Pinpoint the cell where the given text exists, returning its (X, Y) midpoint coordinate. 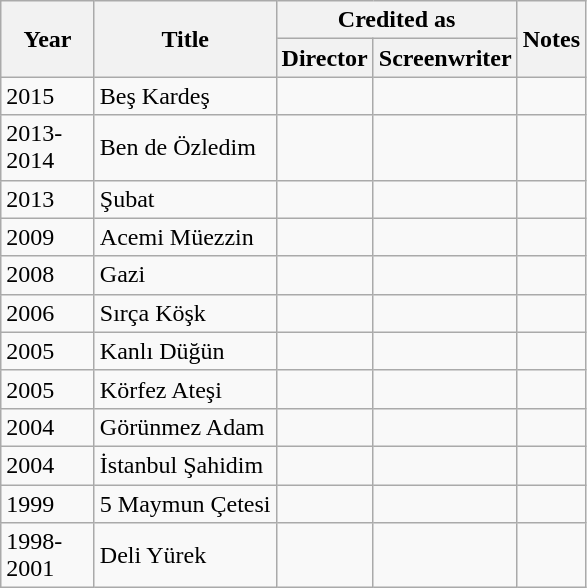
Beş Kardeş (185, 96)
Görünmez Adam (185, 427)
Credited as (396, 20)
Kanlı Düğün (185, 351)
Körfez Ateşi (185, 389)
1999 (48, 503)
2008 (48, 275)
2009 (48, 237)
Deli Yürek (185, 556)
Sırça Köşk (185, 313)
Director (324, 58)
5 Maymun Çetesi (185, 503)
2006 (48, 313)
Ben de Özledim (185, 148)
Gazi (185, 275)
2013-2014 (48, 148)
İstanbul Şahidim (185, 465)
1998-2001 (48, 556)
Notes (551, 39)
Title (185, 39)
Acemi Müezzin (185, 237)
2013 (48, 199)
2015 (48, 96)
Year (48, 39)
Screenwriter (445, 58)
Şubat (185, 199)
